Extract the (X, Y) coordinate from the center of the cell holding the provided text.  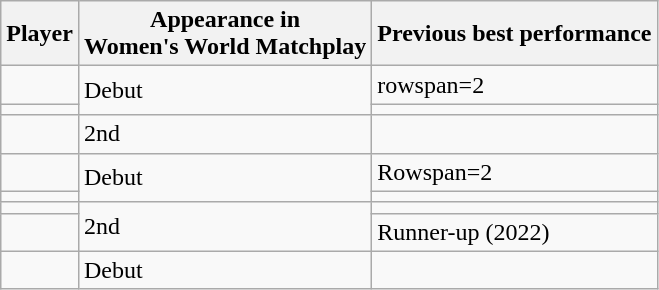
Runner-up (2022) (514, 232)
rowspan=2 (514, 85)
Rowspan=2 (514, 172)
Appearance inWomen's World Matchplay (224, 34)
Player (40, 34)
Previous best performance (514, 34)
